Extract the (x, y) coordinate from the center of the cell holding the provided text.  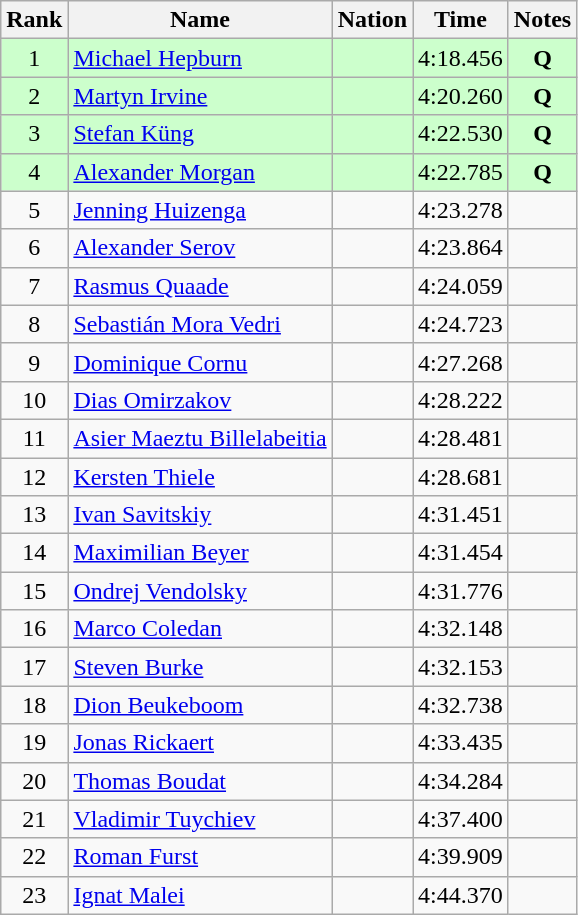
4:24.723 (461, 324)
Dias Omirzakov (200, 400)
Martyn Irvine (200, 96)
4:23.864 (461, 248)
4:39.909 (461, 857)
4:20.260 (461, 96)
19 (34, 743)
17 (34, 667)
4:32.148 (461, 629)
Steven Burke (200, 667)
Jenning Huizenga (200, 210)
4:32.738 (461, 705)
13 (34, 515)
4:23.278 (461, 210)
4:27.268 (461, 362)
3 (34, 134)
1 (34, 58)
4:32.153 (461, 667)
16 (34, 629)
4:28.481 (461, 438)
4:24.059 (461, 286)
4:34.284 (461, 781)
4:31.454 (461, 553)
14 (34, 553)
Rasmus Quaade (200, 286)
Thomas Boudat (200, 781)
7 (34, 286)
12 (34, 477)
2 (34, 96)
15 (34, 591)
20 (34, 781)
Nation (372, 20)
Kersten Thiele (200, 477)
Notes (542, 20)
22 (34, 857)
21 (34, 819)
Ondrej Vendolsky (200, 591)
Stefan Küng (200, 134)
Roman Furst (200, 857)
Dion Beukeboom (200, 705)
Time (461, 20)
5 (34, 210)
Michael Hepburn (200, 58)
4:33.435 (461, 743)
4:31.776 (461, 591)
Alexander Morgan (200, 172)
8 (34, 324)
Vladimir Tuychiev (200, 819)
Name (200, 20)
Ignat Malei (200, 895)
10 (34, 400)
4:22.530 (461, 134)
23 (34, 895)
Marco Coledan (200, 629)
Sebastián Mora Vedri (200, 324)
Dominique Cornu (200, 362)
18 (34, 705)
4:37.400 (461, 819)
4:28.681 (461, 477)
9 (34, 362)
6 (34, 248)
Ivan Savitskiy (200, 515)
4:44.370 (461, 895)
4 (34, 172)
11 (34, 438)
Maximilian Beyer (200, 553)
4:28.222 (461, 400)
4:31.451 (461, 515)
4:22.785 (461, 172)
Rank (34, 20)
Jonas Rickaert (200, 743)
Asier Maeztu Billelabeitia (200, 438)
4:18.456 (461, 58)
Alexander Serov (200, 248)
